Pinpoint the cell where the given text exists, returning its [X, Y] midpoint coordinate. 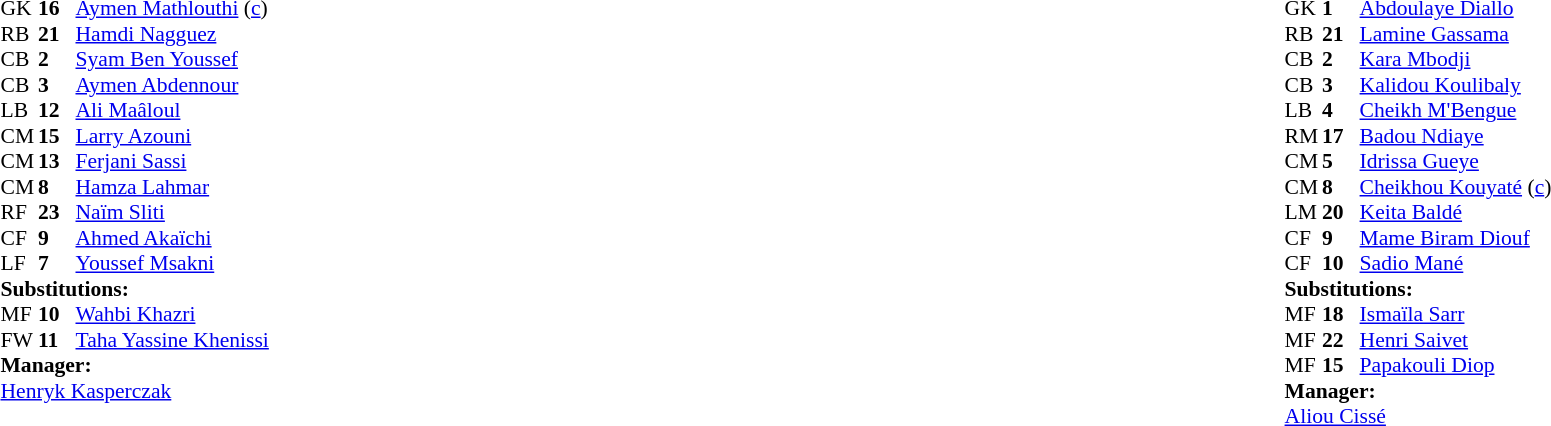
Aymen Abdennour [172, 85]
Hamza Lahmar [172, 187]
Ahmed Akaïchi [172, 238]
Manager: [134, 365]
12 [57, 111]
Taha Yassine Khenissi [172, 340]
Hamdi Nagguez [172, 34]
Henryk Kasperczak [134, 391]
Naïm Sliti [172, 213]
23 [57, 213]
RM [1304, 136]
5 [1341, 161]
Ferjani Sassi [172, 161]
RF [19, 213]
18 [1341, 315]
11 [57, 340]
LM [1304, 213]
17 [1341, 136]
Substitutions: [134, 289]
Larry Azouni [172, 136]
Wahbi Khazri [172, 315]
7 [57, 263]
FW [19, 340]
LF [19, 263]
22 [1341, 340]
4 [1341, 111]
Syam Ben Youssef [172, 59]
20 [1341, 213]
Ali Maâloul [172, 111]
Youssef Msakni [172, 263]
13 [57, 161]
